Determine the (X, Y) coordinate at the center of the cell enclosing the given text.  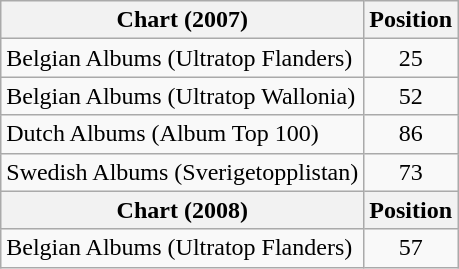
Chart (2008) (182, 210)
Dutch Albums (Album Top 100) (182, 134)
Chart (2007) (182, 20)
Swedish Albums (Sverigetopplistan) (182, 172)
25 (411, 58)
73 (411, 172)
52 (411, 96)
Belgian Albums (Ultratop Wallonia) (182, 96)
57 (411, 248)
86 (411, 134)
